Search for the cell housing the specified text and yield its [x, y] center coordinate. 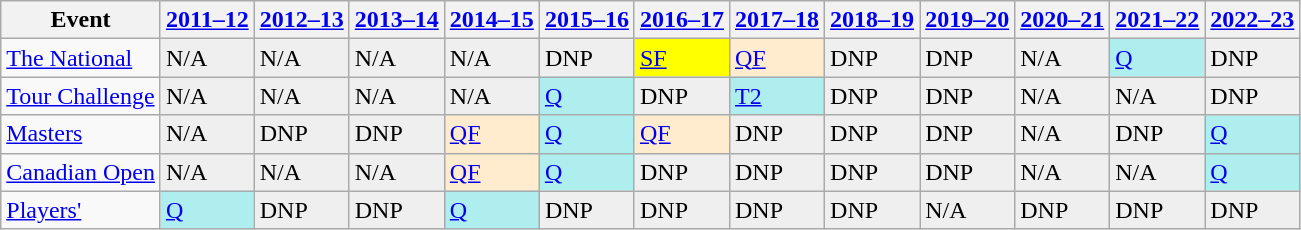
Masters [81, 134]
T2 [776, 96]
2016–17 [682, 20]
2022–23 [1252, 20]
2019–20 [968, 20]
2021–22 [1158, 20]
The National [81, 58]
Tour Challenge [81, 96]
2013–14 [396, 20]
2011–12 [207, 20]
2017–18 [776, 20]
2020–21 [1062, 20]
2012–13 [302, 20]
2018–19 [872, 20]
2015–16 [586, 20]
Canadian Open [81, 172]
Event [81, 20]
2014–15 [492, 20]
SF [682, 58]
Players' [81, 210]
